Detect which cell encompasses the target text, then output its [X, Y] center coordinate. 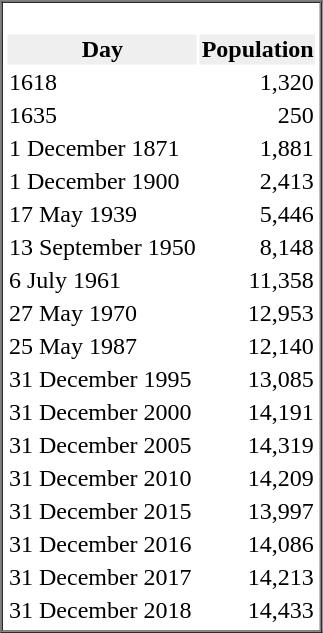
Day [103, 49]
31 December 2018 [103, 611]
31 December 1995 [103, 379]
5,446 [258, 215]
13,997 [258, 511]
25 May 1987 [103, 347]
14,213 [258, 577]
1,881 [258, 149]
13 September 1950 [103, 247]
31 December 2010 [103, 479]
31 December 2005 [103, 445]
14,086 [258, 545]
14,319 [258, 445]
8,148 [258, 247]
31 December 2016 [103, 545]
31 December 2015 [103, 511]
13,085 [258, 379]
11,358 [258, 281]
1618 [103, 83]
1 December 1871 [103, 149]
1,320 [258, 83]
14,191 [258, 413]
6 July 1961 [103, 281]
12,140 [258, 347]
1 December 1900 [103, 181]
2,413 [258, 181]
12,953 [258, 313]
31 December 2017 [103, 577]
250 [258, 115]
27 May 1970 [103, 313]
31 December 2000 [103, 413]
1635 [103, 115]
Population [258, 49]
14,209 [258, 479]
14,433 [258, 611]
17 May 1939 [103, 215]
